Return the (x, y) coordinate for the center point of the cell that contains the specified text.  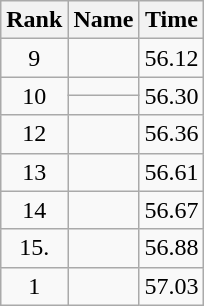
Name (104, 20)
Rank (34, 20)
12 (34, 134)
56.88 (172, 248)
56.36 (172, 134)
Time (172, 20)
56.67 (172, 210)
14 (34, 210)
9 (34, 58)
56.61 (172, 172)
56.12 (172, 58)
1 (34, 286)
13 (34, 172)
10 (34, 96)
56.30 (172, 96)
15. (34, 248)
57.03 (172, 286)
